Output the (X, Y) coordinate of the center of the cell containing the given text.  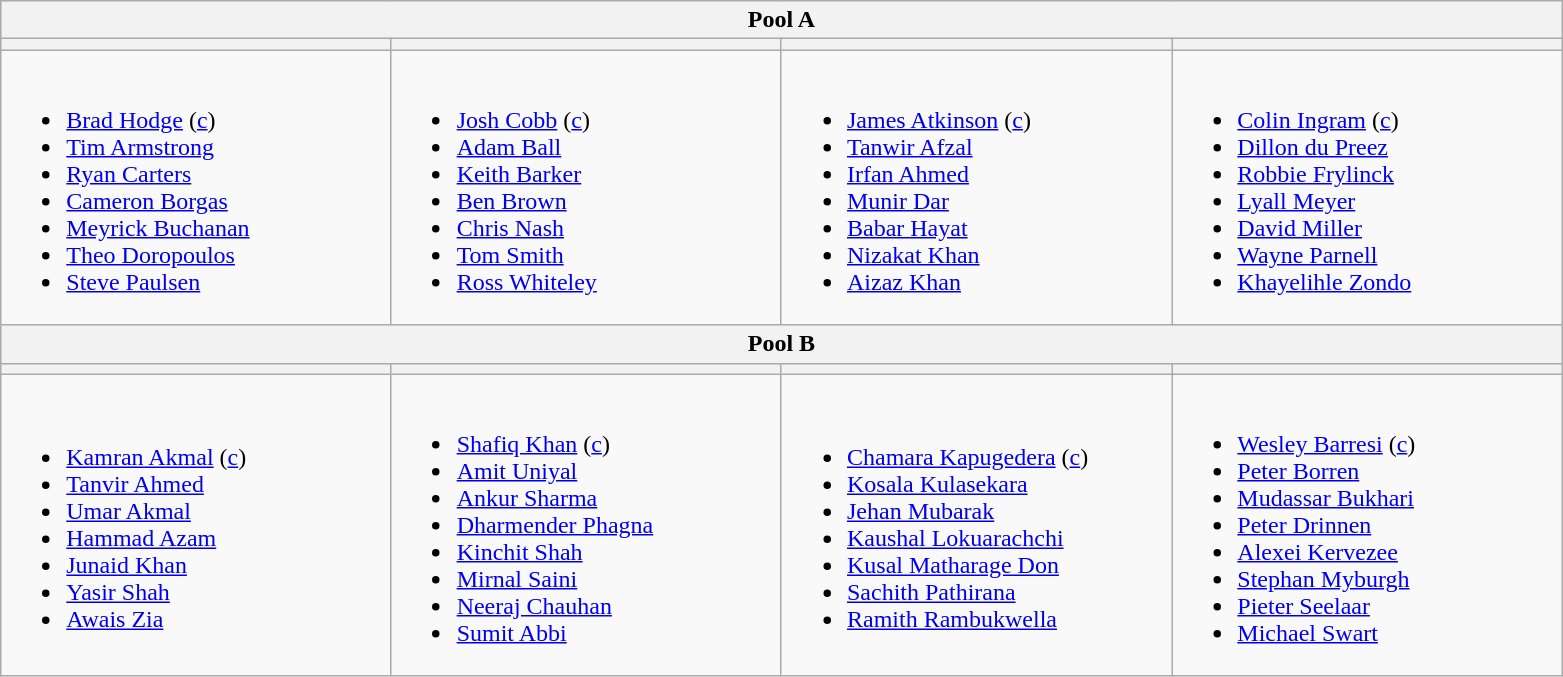
Pool B (782, 344)
James Atkinson (c)Tanwir AfzalIrfan AhmedMunir DarBabar HayatNizakat KhanAizaz Khan (976, 188)
Pool A (782, 20)
Brad Hodge (c)Tim ArmstrongRyan CartersCameron BorgasMeyrick BuchananTheo DoropoulosSteve Paulsen (196, 188)
Wesley Barresi (c)Peter BorrenMudassar BukhariPeter DrinnenAlexei KervezeeStephan MyburghPieter SeelaarMichael Swart (1367, 525)
Shafiq Khan (c)Amit UniyalAnkur SharmaDharmender PhagnaKinchit ShahMirnal SainiNeeraj ChauhanSumit Abbi (586, 525)
Josh Cobb (c)Adam BallKeith BarkerBen BrownChris NashTom SmithRoss Whiteley (586, 188)
Kamran Akmal (c)Tanvir AhmedUmar AkmalHammad AzamJunaid KhanYasir ShahAwais Zia (196, 525)
Colin Ingram (c)Dillon du PreezRobbie FrylinckLyall MeyerDavid MillerWayne ParnellKhayelihle Zondo (1367, 188)
Chamara Kapugedera (c)Kosala KulasekaraJehan MubarakKaushal LokuarachchiKusal Matharage DonSachith PathiranaRamith Rambukwella (976, 525)
